Output the (x, y) coordinate of the center of the cell containing the given text.  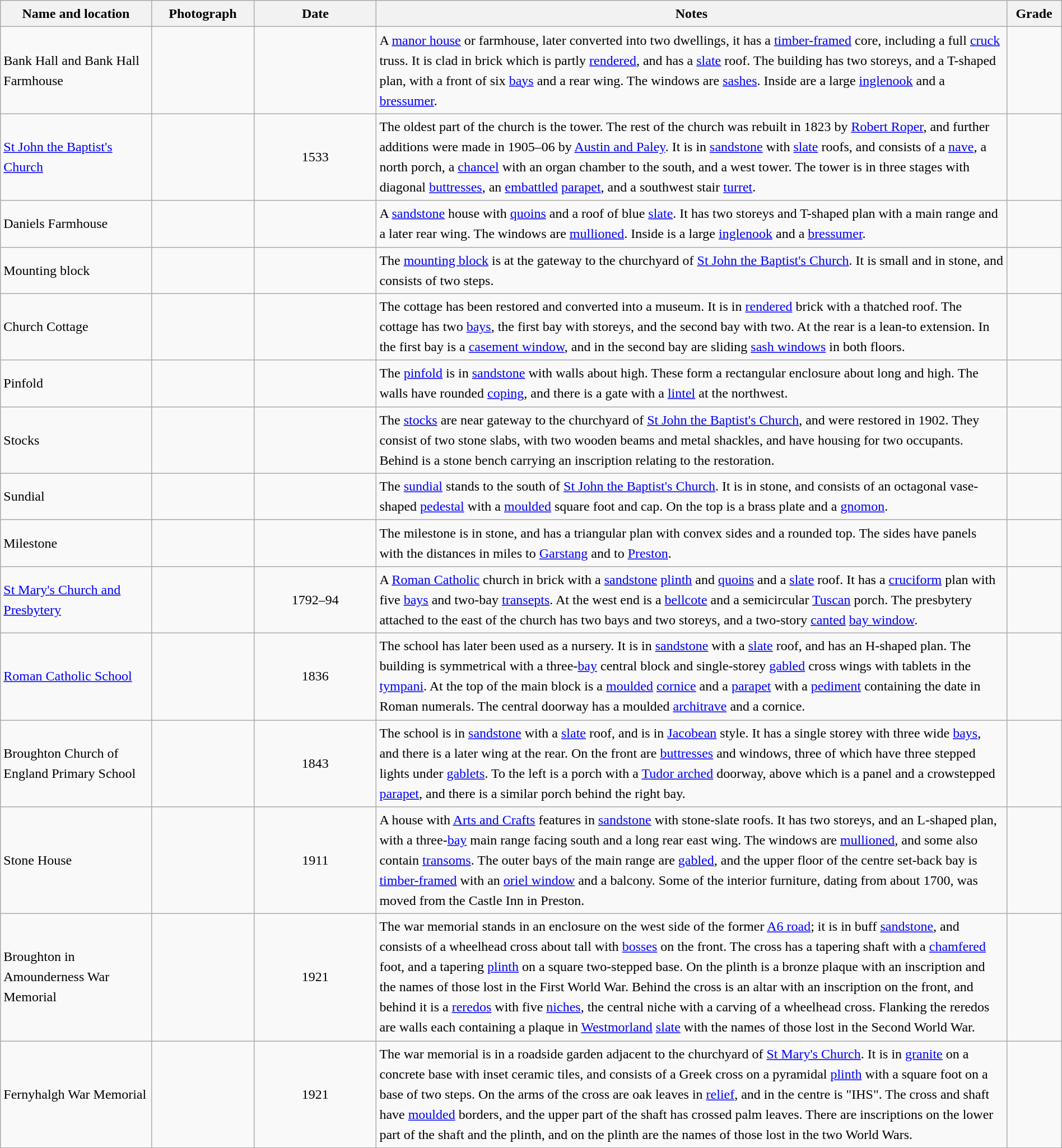
The mounting block is at the gateway to the churchyard of St John the Baptist's Church. It is small and in stone, and consists of two steps. (691, 270)
Stone House (76, 860)
1836 (315, 676)
1533 (315, 157)
Photograph (203, 13)
Mounting block (76, 270)
Date (315, 13)
Name and location (76, 13)
Fernyhalgh War Memorial (76, 1094)
Roman Catholic School (76, 676)
1792–94 (315, 599)
St John the Baptist's Church (76, 157)
1843 (315, 764)
St Mary's Church and Presbytery (76, 599)
Notes (691, 13)
Broughton Church of England Primary School (76, 764)
Daniels Farmhouse (76, 224)
Broughton in Amounderness War Memorial (76, 978)
Milestone (76, 543)
Pinfold (76, 383)
Sundial (76, 496)
Church Cottage (76, 327)
Stocks (76, 440)
Bank Hall and Bank Hall Farmhouse (76, 71)
1911 (315, 860)
Grade (1034, 13)
